Extract the [x, y] coordinate from the center of the cell holding the provided text.  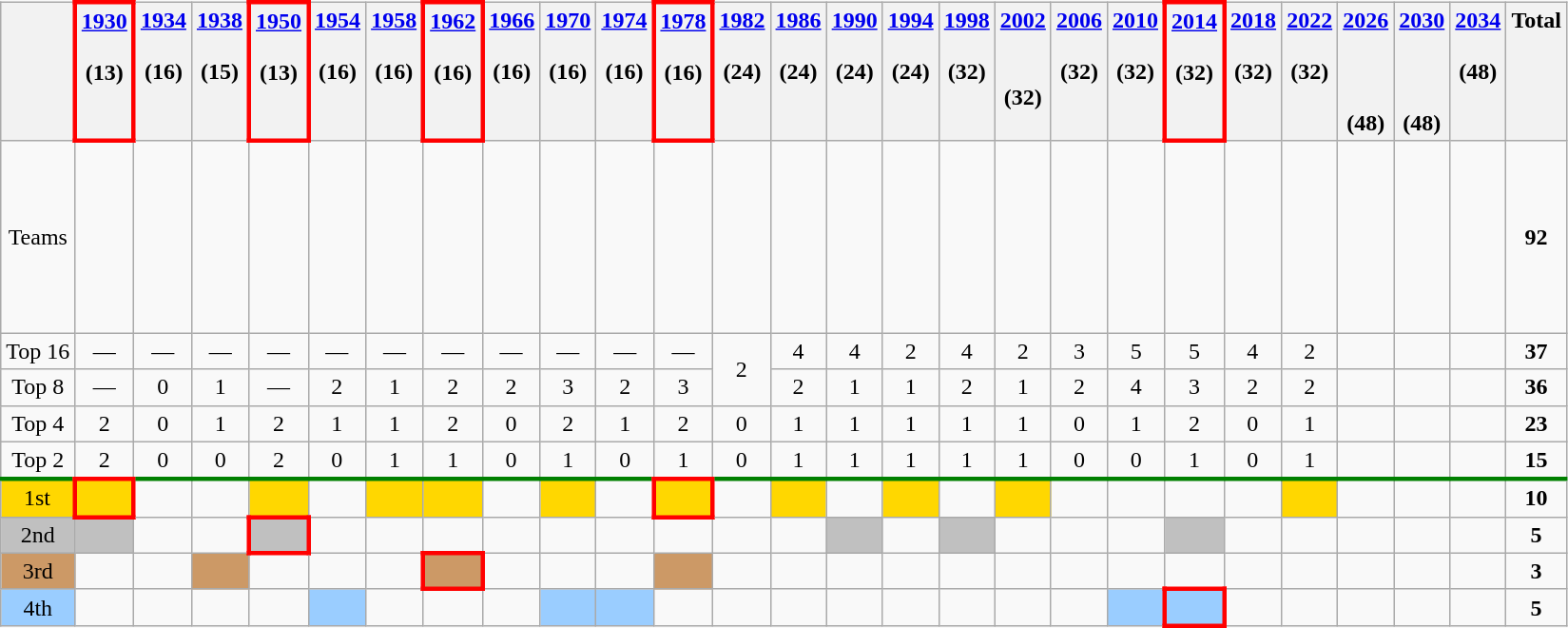
1978 (16) [683, 71]
1954 (16) [337, 71]
2018 (32) [1253, 71]
1994 (24) [911, 71]
1958 (16) [396, 71]
2002 (32) [1023, 71]
1986 (24) [799, 71]
2022 (32) [1310, 71]
1930 (13) [105, 71]
3rd [38, 571]
1st [38, 499]
2014 (32) [1194, 71]
37 [1537, 351]
Top 4 [38, 423]
2010 (32) [1135, 71]
92 [1537, 237]
2026 (48) [1365, 71]
1998 (32) [966, 71]
1966 (16) [512, 71]
1950 (13) [279, 71]
Top 2 [38, 461]
2030 (48) [1423, 71]
Top 8 [38, 387]
1990 (24) [854, 71]
36 [1537, 387]
2034 (48) [1478, 71]
10 [1537, 499]
1962 (16) [453, 71]
1934 (16) [164, 71]
1974 (16) [626, 71]
4th [38, 607]
23 [1537, 423]
Total [1537, 71]
1938 (15) [221, 71]
Teams [38, 237]
Top 16 [38, 351]
1970 (16) [569, 71]
1982 (24) [742, 71]
2nd [38, 535]
15 [1537, 461]
2006 (32) [1078, 71]
